Return [X, Y] of the center of cell containing provided text 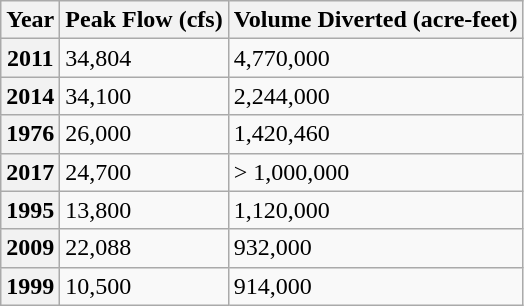
34,100 [144, 96]
4,770,000 [376, 58]
1,420,460 [376, 134]
Peak Flow (cfs) [144, 20]
2009 [30, 248]
24,700 [144, 172]
22,088 [144, 248]
34,804 [144, 58]
1995 [30, 210]
26,000 [144, 134]
Volume Diverted (acre-feet) [376, 20]
Year [30, 20]
2011 [30, 58]
932,000 [376, 248]
13,800 [144, 210]
> 1,000,000 [376, 172]
2014 [30, 96]
2,244,000 [376, 96]
2017 [30, 172]
914,000 [376, 286]
10,500 [144, 286]
1,120,000 [376, 210]
1999 [30, 286]
1976 [30, 134]
